Scan for the cell matching the given text and deliver its (x, y) coordinate at center. 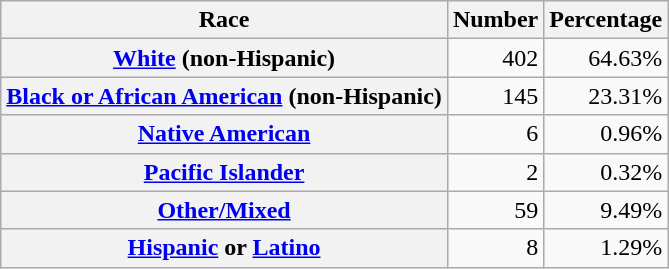
8 (495, 248)
White (non-Hispanic) (224, 58)
Native American (224, 134)
23.31% (606, 96)
Black or African American (non-Hispanic) (224, 96)
2 (495, 172)
6 (495, 134)
402 (495, 58)
Other/Mixed (224, 210)
0.32% (606, 172)
1.29% (606, 248)
59 (495, 210)
Pacific Islander (224, 172)
64.63% (606, 58)
9.49% (606, 210)
Hispanic or Latino (224, 248)
Number (495, 20)
145 (495, 96)
Percentage (606, 20)
0.96% (606, 134)
Race (224, 20)
